Identify which cell holds the provided text, then report its (x, y) central coordinate. 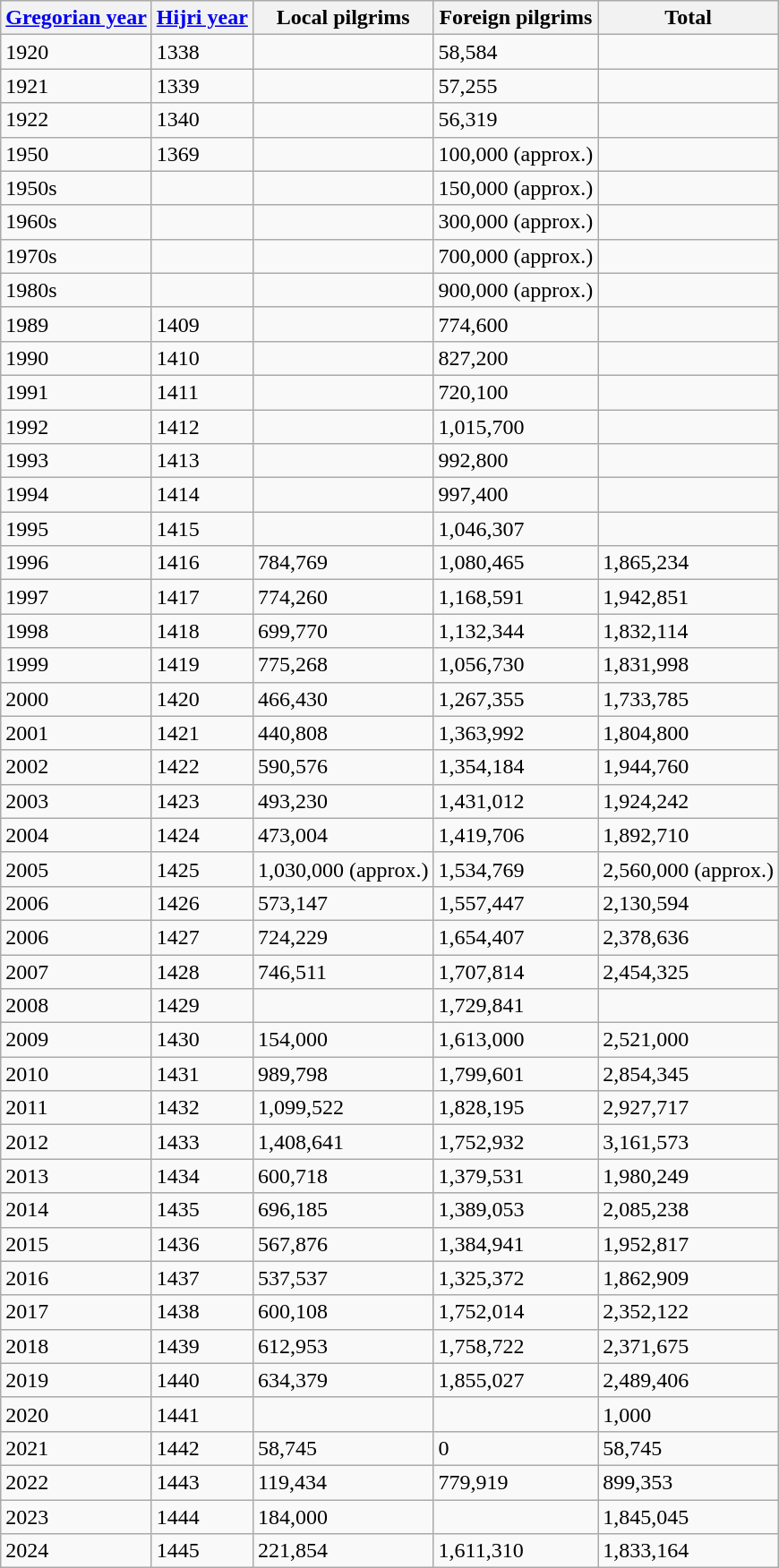
1,389,053 (516, 1210)
2,560,000 (approx.) (689, 869)
1419 (202, 665)
1442 (202, 1448)
2010 (77, 1074)
1427 (202, 937)
1,828,195 (516, 1108)
1,924,242 (689, 801)
1,832,114 (689, 631)
1,168,591 (516, 597)
1920 (77, 52)
567,876 (343, 1244)
1430 (202, 1040)
1,804,800 (689, 733)
1417 (202, 597)
184,000 (343, 1517)
2009 (77, 1040)
300,000 (approx.) (516, 222)
466,430 (343, 699)
827,200 (516, 358)
1428 (202, 971)
1,980,249 (689, 1176)
2018 (77, 1346)
1,408,641 (343, 1142)
1423 (202, 801)
1431 (202, 1074)
1,613,000 (516, 1040)
150,000 (approx.) (516, 188)
1,363,992 (516, 733)
720,100 (516, 392)
493,230 (343, 801)
1438 (202, 1312)
1,654,407 (516, 937)
1416 (202, 563)
1997 (77, 597)
3,161,573 (689, 1142)
2016 (77, 1278)
1,030,000 (approx.) (343, 869)
2,854,345 (689, 1074)
992,800 (516, 461)
1995 (77, 529)
537,537 (343, 1278)
1999 (77, 665)
1,557,447 (516, 903)
997,400 (516, 495)
1990 (77, 358)
775,268 (343, 665)
724,229 (343, 937)
1,056,730 (516, 665)
1,325,372 (516, 1278)
1970s (77, 256)
774,600 (516, 324)
Hijri year (202, 18)
1410 (202, 358)
696,185 (343, 1210)
774,260 (343, 597)
1,354,184 (516, 767)
699,770 (343, 631)
2004 (77, 835)
1426 (202, 903)
1340 (202, 120)
1980s (77, 290)
58,584 (516, 52)
2,521,000 (689, 1040)
Total (689, 18)
1,833,164 (689, 1551)
1443 (202, 1482)
1338 (202, 52)
1,384,941 (516, 1244)
1434 (202, 1176)
590,576 (343, 767)
2000 (77, 699)
1950s (77, 188)
2001 (77, 733)
56,319 (516, 120)
1996 (77, 563)
2007 (77, 971)
1,944,760 (689, 767)
1436 (202, 1244)
1,099,522 (343, 1108)
2008 (77, 1006)
1,132,344 (516, 631)
600,108 (343, 1312)
1415 (202, 529)
1369 (202, 154)
100,000 (approx.) (516, 154)
0 (516, 1448)
2,454,325 (689, 971)
1,752,932 (516, 1142)
1424 (202, 835)
1432 (202, 1108)
1,865,234 (689, 563)
746,511 (343, 971)
1440 (202, 1380)
2017 (77, 1312)
1409 (202, 324)
1412 (202, 427)
1,758,722 (516, 1346)
1,892,710 (689, 835)
2002 (77, 767)
2012 (77, 1142)
1998 (77, 631)
1435 (202, 1210)
1429 (202, 1006)
1,862,909 (689, 1278)
2,352,122 (689, 1312)
1414 (202, 495)
2,371,675 (689, 1346)
1413 (202, 461)
2023 (77, 1517)
2024 (77, 1551)
612,953 (343, 1346)
1437 (202, 1278)
1420 (202, 699)
2011 (77, 1108)
1,942,851 (689, 597)
600,718 (343, 1176)
2021 (77, 1448)
700,000 (approx.) (516, 256)
Foreign pilgrims (516, 18)
1,000 (689, 1414)
154,000 (343, 1040)
1,379,531 (516, 1176)
2,130,594 (689, 903)
1,080,465 (516, 563)
784,769 (343, 563)
1921 (77, 86)
1444 (202, 1517)
2,489,406 (689, 1380)
1993 (77, 461)
1439 (202, 1346)
1950 (77, 154)
57,255 (516, 86)
1922 (77, 120)
2,378,636 (689, 937)
2,927,717 (689, 1108)
1991 (77, 392)
221,854 (343, 1551)
1418 (202, 631)
1411 (202, 392)
1,611,310 (516, 1551)
634,379 (343, 1380)
1,799,601 (516, 1074)
779,919 (516, 1482)
1,752,014 (516, 1312)
2022 (77, 1482)
1,855,027 (516, 1380)
1,952,817 (689, 1244)
1960s (77, 222)
1,015,700 (516, 427)
119,434 (343, 1482)
900,000 (approx.) (516, 290)
1433 (202, 1142)
2003 (77, 801)
2020 (77, 1414)
1992 (77, 427)
2015 (77, 1244)
573,147 (343, 903)
Local pilgrims (343, 18)
1994 (77, 495)
1,267,355 (516, 699)
1989 (77, 324)
2019 (77, 1380)
2005 (77, 869)
1,534,769 (516, 869)
1,831,998 (689, 665)
440,808 (343, 733)
2,085,238 (689, 1210)
1441 (202, 1414)
1,431,012 (516, 801)
1,733,785 (689, 699)
Gregorian year (77, 18)
2013 (77, 1176)
1421 (202, 733)
899,353 (689, 1482)
1445 (202, 1551)
473,004 (343, 835)
1,046,307 (516, 529)
1,729,841 (516, 1006)
1422 (202, 767)
1,419,706 (516, 835)
989,798 (343, 1074)
1425 (202, 869)
2014 (77, 1210)
1339 (202, 86)
1,707,814 (516, 971)
1,845,045 (689, 1517)
